Search for the cell housing the specified text and yield its (X, Y) center coordinate. 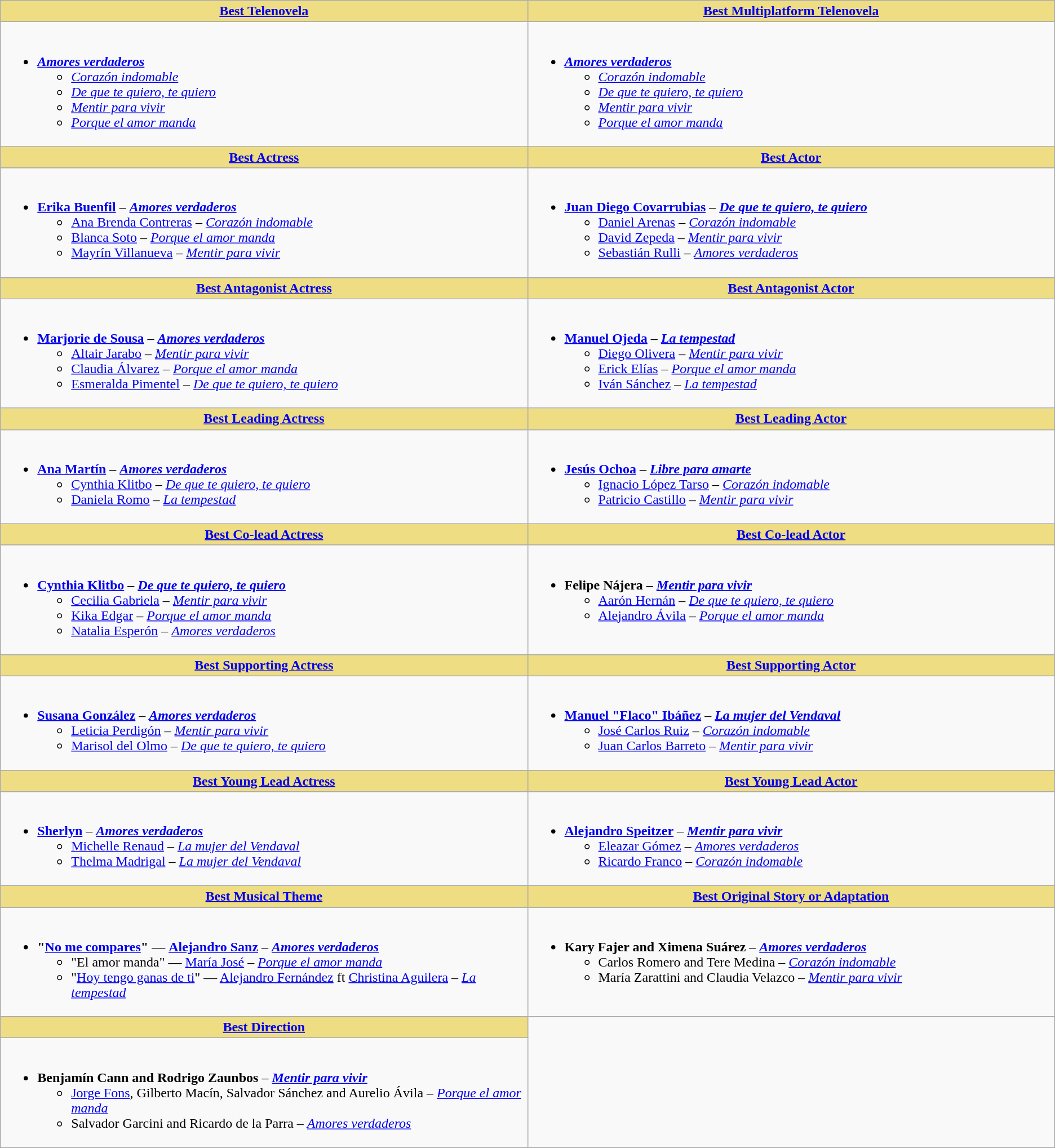
Best Leading Actor (791, 419)
Sherlyn – Amores verdaderosMichelle Renaud – La mujer del VendavalThelma Madrigal – La mujer del Vendaval (264, 839)
Best Actor (791, 157)
Best Co-lead Actress (264, 534)
Best Musical Theme (264, 897)
Best Young Lead Actor (791, 781)
Best Leading Actress (264, 419)
Manuel Ojeda – La tempestadDiego Olivera – Mentir para vivirErick Elías – Porque el amor mandaIván Sánchez – La tempestad (791, 353)
Alejandro Speitzer – Mentir para vivirEleazar Gómez – Amores verdaderosRicardo Franco – Corazón indomable (791, 839)
Felipe Nájera – Mentir para vivirAarón Hernán – De que te quiero, te quieroAlejandro Ávila – Porque el amor manda (791, 600)
Best Supporting Actor (791, 665)
Best Multiplatform Telenovela (791, 11)
Susana González – Amores verdaderosLeticia Perdigón – Mentir para vivirMarisol del Olmo – De que te quiero, te quiero (264, 723)
Cynthia Klitbo – De que te quiero, te quieroCecilia Gabriela – Mentir para vivirKika Edgar – Porque el amor mandaNatalia Esperón – Amores verdaderos (264, 600)
Jesús Ochoa – Libre para amarteIgnacio López Tarso – Corazón indomablePatricio Castillo – Mentir para vivir (791, 477)
Best Telenovela (264, 11)
Best Co-lead Actor (791, 534)
Manuel "Flaco" Ibáñez – La mujer del VendavalJosé Carlos Ruiz – Corazón indomableJuan Carlos Barreto – Mentir para vivir (791, 723)
Best Antagonist Actress (264, 288)
Best Supporting Actress (264, 665)
Ana Martín – Amores verdaderosCynthia Klitbo – De que te quiero, te quieroDaniela Romo – La tempestad (264, 477)
Best Young Lead Actress (264, 781)
Erika Buenfil – Amores verdaderosAna Brenda Contreras – Corazón indomableBlanca Soto – Porque el amor mandaMayrín Villanueva – Mentir para vivir (264, 223)
Best Direction (264, 1027)
Best Actress (264, 157)
Best Original Story or Adaptation (791, 897)
Best Antagonist Actor (791, 288)
